Return [X, Y] of the center of cell containing provided text 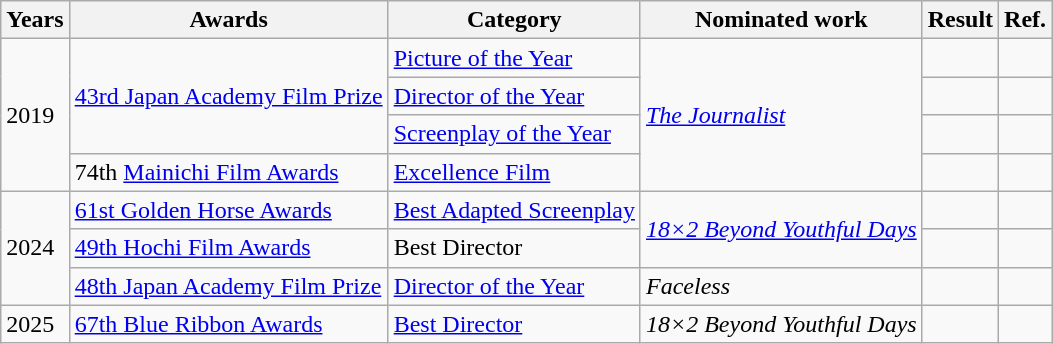
Excellence Film [514, 172]
Awards [228, 20]
Category [514, 20]
74th Mainichi Film Awards [228, 172]
Ref. [1026, 20]
Faceless [781, 286]
43rd Japan Academy Film Prize [228, 96]
2019 [35, 115]
2025 [35, 324]
67th Blue Ribbon Awards [228, 324]
Result [960, 20]
61st Golden Horse Awards [228, 210]
Best Adapted Screenplay [514, 210]
Picture of the Year [514, 58]
Years [35, 20]
Screenplay of the Year [514, 134]
49th Hochi Film Awards [228, 248]
48th Japan Academy Film Prize [228, 286]
The Journalist [781, 115]
Nominated work [781, 20]
2024 [35, 248]
